Find where the given text appears and provide that cell's center as [X, Y] coordinate. 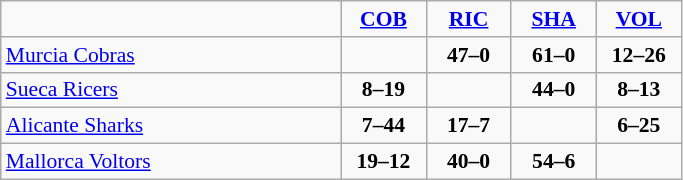
12–26 [638, 55]
47–0 [468, 55]
SHA [554, 19]
8–13 [638, 90]
40–0 [468, 162]
19–12 [384, 162]
VOL [638, 19]
Murcia Cobras [171, 55]
61–0 [554, 55]
Alicante Sharks [171, 126]
COB [384, 19]
6–25 [638, 126]
Sueca Ricers [171, 90]
54–6 [554, 162]
8–19 [384, 90]
17–7 [468, 126]
7–44 [384, 126]
Mallorca Voltors [171, 162]
RIC [468, 19]
44–0 [554, 90]
